Provide the [x, y] coordinate of the cell's center where the given text is located.  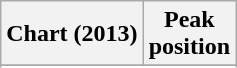
Peakposition [189, 34]
Chart (2013) [72, 34]
